Locate the cell with the specified text and output its (x, y) center coordinate. 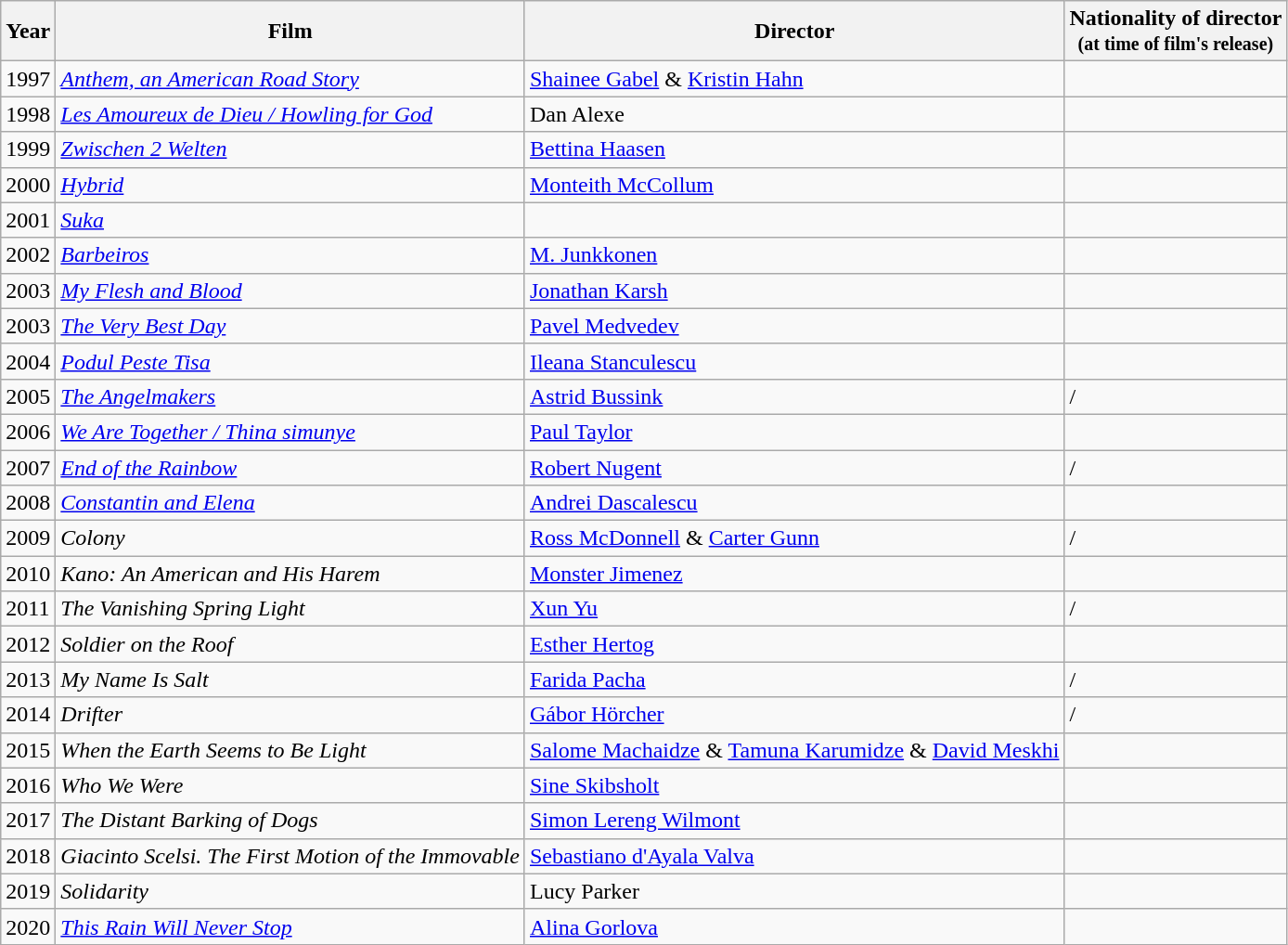
2007 (28, 467)
This Rain Will Never Stop (290, 926)
M. Junkkonen (794, 255)
Ross McDonnell & Carter Gunn (794, 538)
Shainee Gabel & Kristin Hahn (794, 79)
Who We Were (290, 785)
The Angelmakers (290, 396)
Robert Nugent (794, 467)
The Very Best Day (290, 326)
2004 (28, 361)
Ileana Stanculescu (794, 361)
2015 (28, 750)
The Vanishing Spring Light (290, 609)
2002 (28, 255)
Soldier on the Roof (290, 644)
2018 (28, 856)
2011 (28, 609)
2012 (28, 644)
Sebastiano d'Ayala Valva (794, 856)
Hybrid (290, 185)
Suka (290, 220)
We Are Together / Thina simunye (290, 432)
Paul Taylor (794, 432)
Giacinto Scelsi. The First Motion of the Immovable (290, 856)
2014 (28, 715)
Gábor Hörcher (794, 715)
Barbeiros (290, 255)
2013 (28, 680)
Alina Gorlova (794, 926)
End of the Rainbow (290, 467)
Farida Pacha (794, 680)
Les Amoureux de Dieu / Howling for God (290, 114)
2017 (28, 821)
Andrei Dascalescu (794, 503)
Film (290, 32)
Simon Lereng Wilmont (794, 821)
Year (28, 32)
1999 (28, 149)
2020 (28, 926)
2009 (28, 538)
Dan Alexe (794, 114)
2001 (28, 220)
Constantin and Elena (290, 503)
My Flesh and Blood (290, 291)
Astrid Bussink (794, 396)
2019 (28, 891)
Director (794, 32)
Podul Peste Tisa (290, 361)
Lucy Parker (794, 891)
Zwischen 2 Welten (290, 149)
Nationality of director(at time of film's release) (1176, 32)
Xun Yu (794, 609)
Sine Skibsholt (794, 785)
Colony (290, 538)
Kano: An American and His Harem (290, 574)
Jonathan Karsh (794, 291)
1997 (28, 79)
Monster Jimenez (794, 574)
2000 (28, 185)
Salome Machaidze & Tamuna Karumidze & David Meskhi (794, 750)
2006 (28, 432)
Anthem, an American Road Story (290, 79)
The Distant Barking of Dogs (290, 821)
Pavel Medvedev (794, 326)
Drifter (290, 715)
2005 (28, 396)
Solidarity (290, 891)
Bettina Haasen (794, 149)
Esther Hertog (794, 644)
My Name Is Salt (290, 680)
2008 (28, 503)
2010 (28, 574)
2016 (28, 785)
1998 (28, 114)
Monteith McCollum (794, 185)
When the Earth Seems to Be Light (290, 750)
